Pinpoint the cell where the given text exists, returning its [x, y] midpoint coordinate. 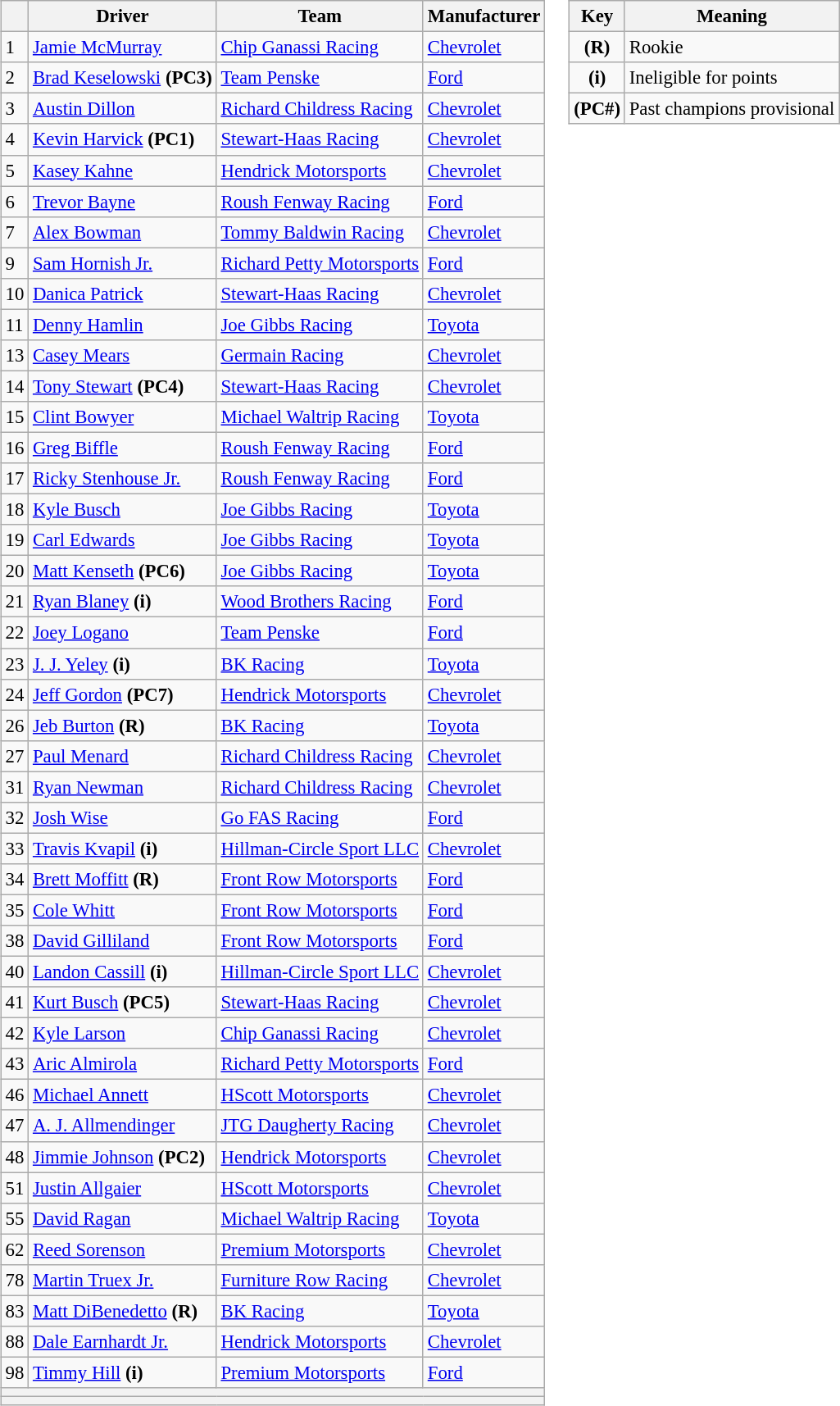
Team [320, 16]
24 [15, 694]
Justin Allgaier [123, 1188]
Kyle Busch [123, 510]
Brett Moffitt (R) [123, 880]
27 [15, 756]
Jamie McMurray [123, 48]
10 [15, 293]
Carl Edwards [123, 540]
19 [15, 540]
Cole Whitt [123, 910]
11 [15, 325]
Austin Dillon [123, 109]
Jeff Gordon (PC7) [123, 694]
(R) [597, 48]
15 [15, 417]
Kyle Larson [123, 1034]
(i) [597, 78]
Meaning [731, 16]
22 [15, 633]
Travis Kvapil (i) [123, 849]
48 [15, 1157]
32 [15, 817]
Denny Hamlin [123, 325]
34 [15, 880]
Past champions provisional [731, 109]
7 [15, 232]
JTG Daugherty Racing [320, 1126]
Ryan Blaney (i) [123, 602]
6 [15, 202]
Jimmie Johnson (PC2) [123, 1157]
14 [15, 386]
20 [15, 571]
2 [15, 78]
Danica Patrick [123, 293]
Kevin Harvick (PC1) [123, 139]
Clint Bowyer [123, 417]
46 [15, 1095]
Manufacturer [484, 16]
83 [15, 1311]
Martin Truex Jr. [123, 1280]
47 [15, 1126]
Wood Brothers Racing [320, 602]
J. J. Yeley (i) [123, 663]
3 [15, 109]
Sam Hornish Jr. [123, 263]
55 [15, 1218]
26 [15, 726]
31 [15, 787]
88 [15, 1342]
35 [15, 910]
5 [15, 171]
Matt DiBenedetto (R) [123, 1311]
78 [15, 1280]
23 [15, 663]
Aric Almirola [123, 1064]
Landon Cassill (i) [123, 971]
16 [15, 448]
Josh Wise [123, 817]
62 [15, 1249]
4 [15, 139]
Dale Earnhardt Jr. [123, 1342]
21 [15, 602]
Tony Stewart (PC4) [123, 386]
Ricky Stenhouse Jr. [123, 479]
Matt Kenseth (PC6) [123, 571]
43 [15, 1064]
Michael Annett [123, 1095]
Greg Biffle [123, 448]
Key [597, 16]
Jeb Burton (R) [123, 726]
Paul Menard [123, 756]
Go FAS Racing [320, 817]
33 [15, 849]
Germain Racing [320, 356]
Kurt Busch (PC5) [123, 1003]
Furniture Row Racing [320, 1280]
Rookie [731, 48]
42 [15, 1034]
Kasey Kahne [123, 171]
Timmy Hill (i) [123, 1372]
Ineligible for points [731, 78]
Tommy Baldwin Racing [320, 232]
A. J. Allmendinger [123, 1126]
98 [15, 1372]
(PC#) [597, 109]
Reed Sorenson [123, 1249]
40 [15, 971]
9 [15, 263]
17 [15, 479]
Brad Keselowski (PC3) [123, 78]
13 [15, 356]
Joey Logano [123, 633]
Casey Mears [123, 356]
Alex Bowman [123, 232]
David Ragan [123, 1218]
51 [15, 1188]
41 [15, 1003]
38 [15, 941]
Driver [123, 16]
Trevor Bayne [123, 202]
David Gilliland [123, 941]
Ryan Newman [123, 787]
18 [15, 510]
1 [15, 48]
